Return (x, y) of the center of cell containing provided text 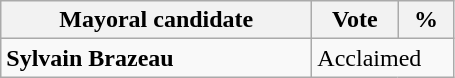
Sylvain Brazeau (156, 58)
Vote (355, 20)
Acclaimed (383, 58)
% (426, 20)
Mayoral candidate (156, 20)
